Return (X, Y) of the center of cell containing provided text 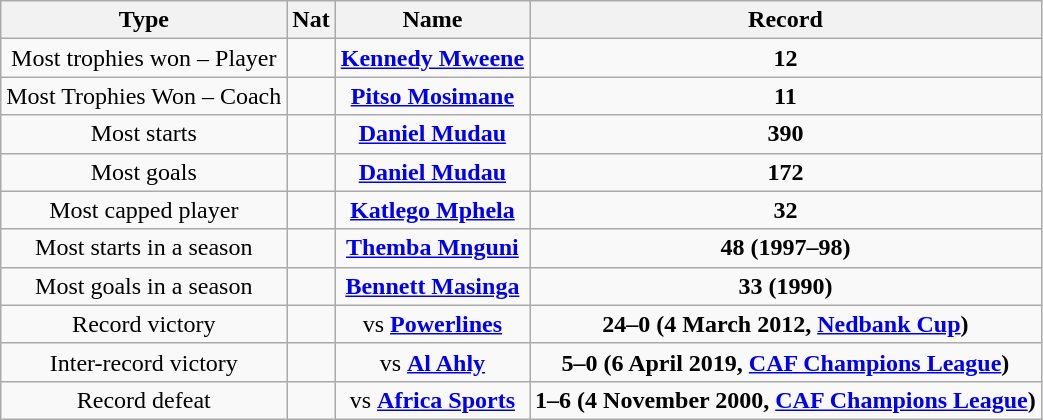
Themba Mnguni (432, 248)
5–0 (6 April 2019, CAF Champions League) (786, 362)
Pitso Mosimane (432, 96)
Record defeat (144, 400)
Most goals (144, 172)
Most Trophies Won – Coach (144, 96)
Most capped player (144, 210)
Type (144, 20)
24–0 (4 March 2012, Nedbank Cup) (786, 324)
Bennett Masinga (432, 286)
11 (786, 96)
Most trophies won – Player (144, 58)
vs Al Ahly (432, 362)
Most goals in a season (144, 286)
172 (786, 172)
vs Powerlines (432, 324)
1–6 (4 November 2000, CAF Champions League) (786, 400)
Katlego Mphela (432, 210)
Nat (311, 20)
Inter-record victory (144, 362)
Record (786, 20)
Kennedy Mweene (432, 58)
Most starts (144, 134)
12 (786, 58)
32 (786, 210)
33 (1990) (786, 286)
48 (1997–98) (786, 248)
Most starts in a season (144, 248)
390 (786, 134)
Name (432, 20)
vs Africa Sports (432, 400)
Record victory (144, 324)
